Provide the (x, y) coordinate of the cell's center where the given text is located.  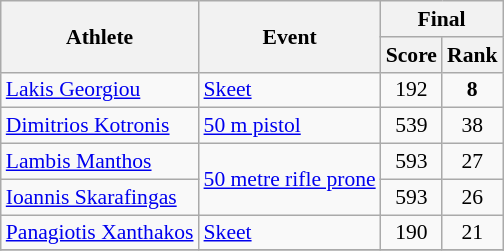
Panagiotis Xanthakos (100, 233)
38 (472, 126)
27 (472, 162)
Athlete (100, 36)
Event (290, 36)
Score (412, 55)
8 (472, 90)
192 (412, 90)
539 (412, 126)
Final (442, 19)
50 m pistol (290, 126)
Ioannis Skarafingas (100, 197)
Lakis Georgiou (100, 90)
Lambis Manthos (100, 162)
Rank (472, 55)
Dimitrios Kotronis (100, 126)
26 (472, 197)
21 (472, 233)
190 (412, 233)
50 metre rifle prone (290, 180)
